Capture the cell that displays the provided text and extract its [x, y] central coordinate. 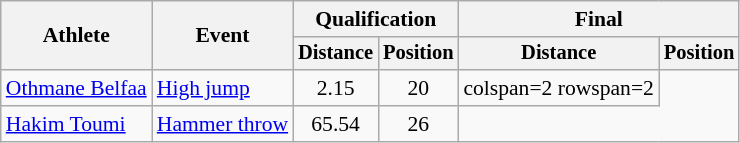
Athlete [76, 36]
Qualification [376, 19]
Othmane Belfaa [76, 88]
20 [418, 88]
colspan=2 rowspan=2 [558, 88]
Hammer throw [222, 124]
Final [598, 19]
Hakim Toumi [76, 124]
2.15 [336, 88]
Event [222, 36]
26 [418, 124]
High jump [222, 88]
65.54 [336, 124]
